Scan for the cell matching the given text and deliver its (x, y) coordinate at center. 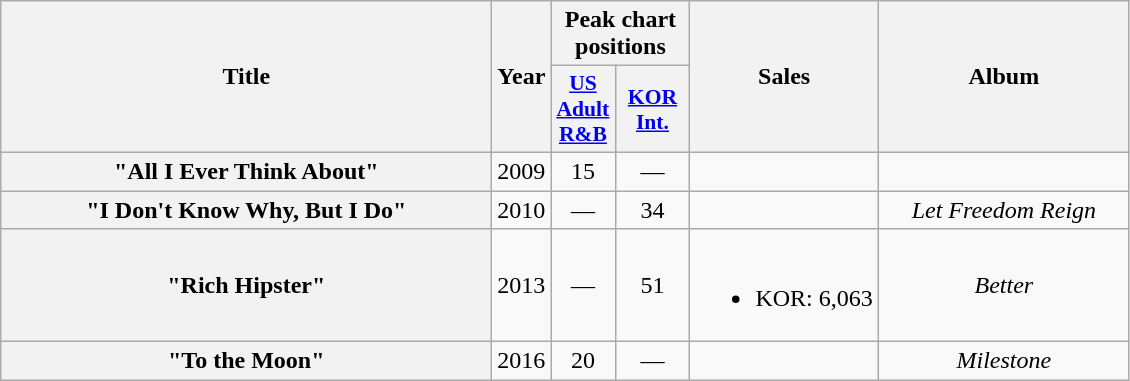
"I Don't Know Why, But I Do" (246, 209)
"All I Ever Think About" (246, 171)
Peak chart positions (620, 34)
KOR Int. (652, 110)
51 (652, 286)
Title (246, 77)
20 (583, 361)
USAdultR&B (583, 110)
2010 (522, 209)
15 (583, 171)
Let Freedom Reign (1004, 209)
Better (1004, 286)
Sales (784, 77)
Year (522, 77)
Album (1004, 77)
KOR: 6,063 (784, 286)
"To the Moon" (246, 361)
2016 (522, 361)
Milestone (1004, 361)
"Rich Hipster" (246, 286)
2013 (522, 286)
2009 (522, 171)
34 (652, 209)
